Identify which cell holds the provided text, then report its [X, Y] central coordinate. 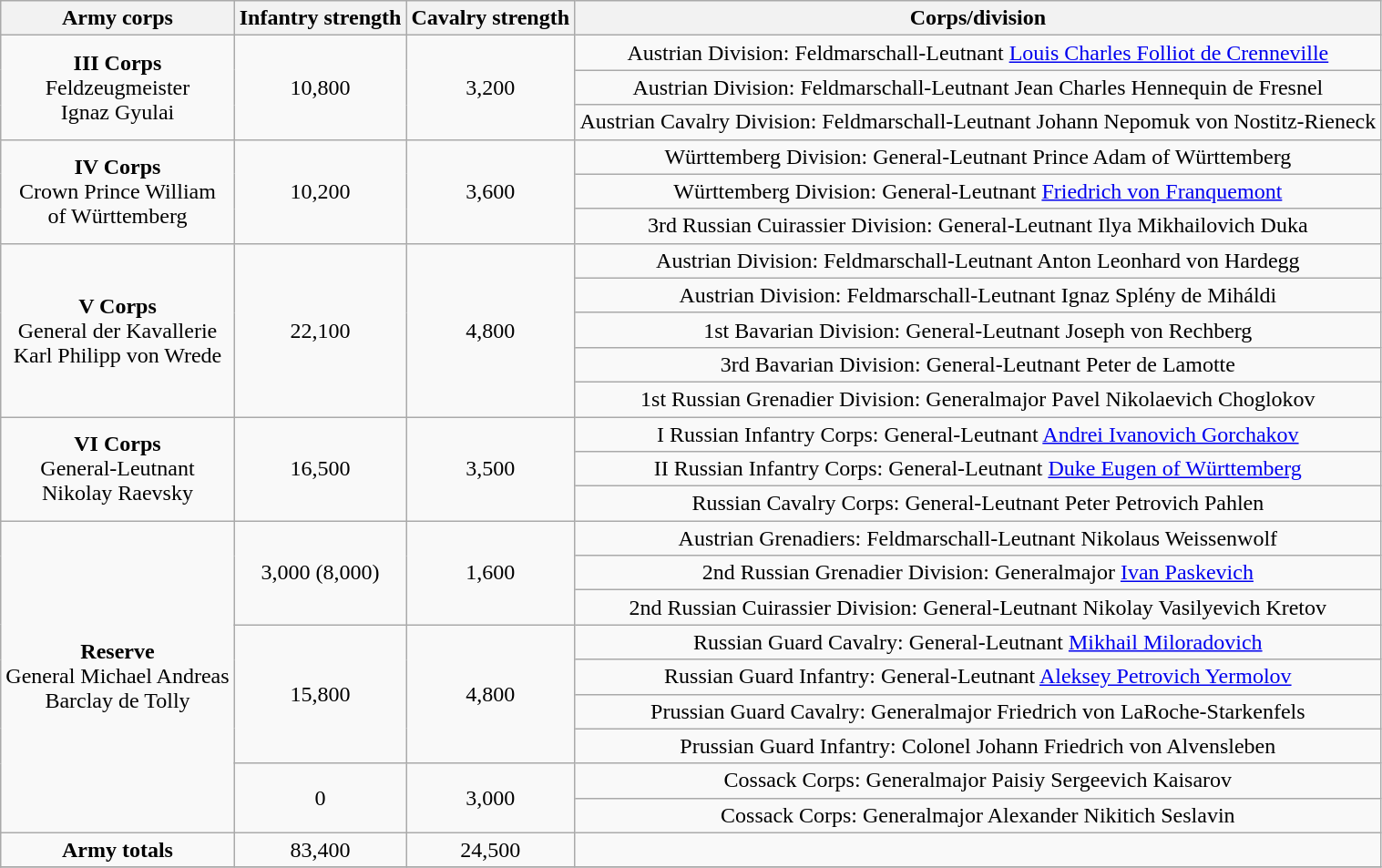
Army corps [118, 18]
Cossack Corps: Generalmajor Paisiy Sergeevich Kaisarov [978, 781]
Russian Guard Infantry: General-Leutnant Aleksey Petrovich Yermolov [978, 677]
3rd Russian Cuirassier Division: General-Leutnant Ilya Mikhailovich Duka [978, 226]
Prussian Guard Cavalry: Generalmajor Friedrich von LaRoche-Starkenfels [978, 711]
Austrian Cavalry Division: Feldmarschall-Leutnant Johann Nepomuk von Nostitz-Rieneck [978, 122]
Württemberg Division: General-Leutnant Friedrich von Franquemont [978, 191]
0 [321, 798]
Army totals [118, 850]
I Russian Infantry Corps: General-Leutnant Andrei Ivanovich Gorchakov [978, 434]
3,000 (8,000) [321, 573]
Austrian Division: Feldmarschall-Leutnant Louis Charles Folliot de Crenneville [978, 53]
3,600 [490, 191]
3rd Bavarian Division: General-Leutnant Peter de Lamotte [978, 364]
1,600 [490, 573]
15,800 [321, 694]
1st Russian Grenadier Division: Generalmajor Pavel Nikolaevich Choglokov [978, 399]
V CorpsGeneral der KavallerieKarl Philipp von Wrede [118, 330]
83,400 [321, 850]
24,500 [490, 850]
3,000 [490, 798]
VI CorpsGeneral-LeutnantNikolay Raevsky [118, 469]
10,200 [321, 191]
Austrian Division: Feldmarschall-Leutnant Ignaz Splény de Miháldi [978, 295]
Württemberg Division: General-Leutnant Prince Adam of Württemberg [978, 157]
22,100 [321, 330]
Russian Guard Cavalry: General-Leutnant Mikhail Miloradovich [978, 642]
3,200 [490, 87]
Prussian Guard Infantry: Colonel Johann Friedrich von Alvensleben [978, 746]
3,500 [490, 469]
1st Bavarian Division: General-Leutnant Joseph von Rechberg [978, 330]
10,800 [321, 87]
Austrian Division: Feldmarschall-Leutnant Jean Charles Hennequin de Fresnel [978, 87]
2nd Russian Cuirassier Division: General-Leutnant Nikolay Vasilyevich Kretov [978, 608]
Austrian Grenadiers: Feldmarschall-Leutnant Nikolaus Weissenwolf [978, 538]
Infantry strength [321, 18]
III CorpsFeldzeugmeisterIgnaz Gyulai [118, 87]
Corps/division [978, 18]
IV CorpsCrown Prince Williamof Württemberg [118, 191]
Cossack Corps: Generalmajor Alexander Nikitich Seslavin [978, 815]
II Russian Infantry Corps: General-Leutnant Duke Eugen of Württemberg [978, 469]
Russian Cavalry Corps: General-Leutnant Peter Petrovich Pahlen [978, 504]
Austrian Division: Feldmarschall-Leutnant Anton Leonhard von Hardegg [978, 260]
Cavalry strength [490, 18]
16,500 [321, 469]
ReserveGeneral Michael AndreasBarclay de Tolly [118, 678]
2nd Russian Grenadier Division: Generalmajor Ivan Paskevich [978, 573]
